For the text-containing cell, return its midpoint in [x, y] coordinate format. 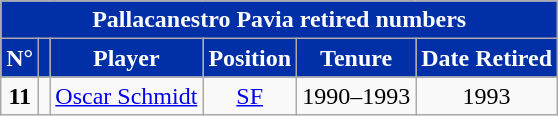
Date Retired [487, 58]
1993 [487, 96]
SF [250, 96]
Oscar Schmidt [126, 96]
Pallacanestro Pavia retired numbers [280, 20]
11 [20, 96]
1990–1993 [356, 96]
N° [20, 58]
Tenure [356, 58]
Position [250, 58]
Player [126, 58]
